Return the [X, Y] coordinate for the center point of the cell that contains the specified text.  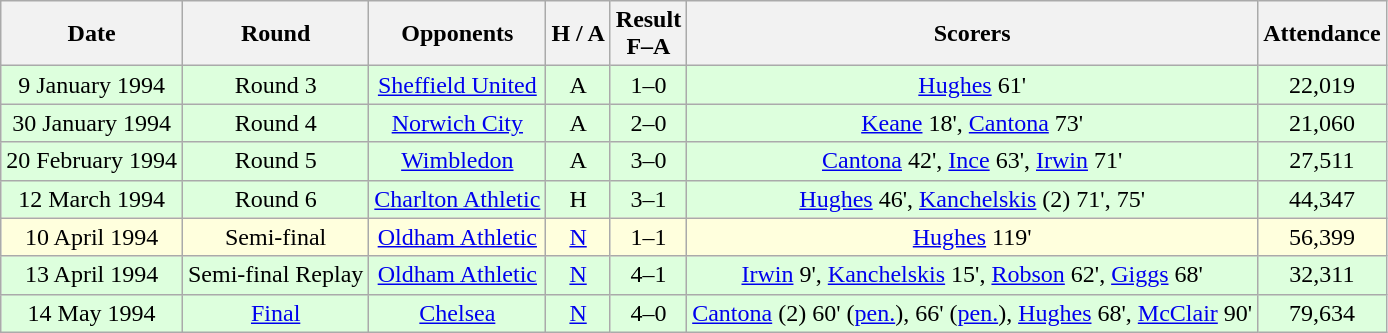
Round 6 [275, 199]
Norwich City [458, 123]
ResultF–A [648, 34]
Round 4 [275, 123]
Sheffield United [458, 85]
Opponents [458, 34]
Hughes 61' [972, 85]
22,019 [1322, 85]
14 May 1994 [92, 313]
Date [92, 34]
Semi-final [275, 237]
30 January 1994 [92, 123]
Round 3 [275, 85]
H [578, 199]
Scorers [972, 34]
21,060 [1322, 123]
Hughes 46', Kanchelskis (2) 71', 75' [972, 199]
32,311 [1322, 275]
13 April 1994 [92, 275]
Final [275, 313]
27,511 [1322, 161]
2–0 [648, 123]
Chelsea [458, 313]
3–0 [648, 161]
12 March 1994 [92, 199]
4–1 [648, 275]
4–0 [648, 313]
79,634 [1322, 313]
10 April 1994 [92, 237]
1–0 [648, 85]
Wimbledon [458, 161]
Cantona (2) 60' (pen.), 66' (pen.), Hughes 68', McClair 90' [972, 313]
56,399 [1322, 237]
Charlton Athletic [458, 199]
Attendance [1322, 34]
H / A [578, 34]
Round [275, 34]
3–1 [648, 199]
Round 5 [275, 161]
20 February 1994 [92, 161]
Irwin 9', Kanchelskis 15', Robson 62', Giggs 68' [972, 275]
1–1 [648, 237]
Semi-final Replay [275, 275]
Hughes 119' [972, 237]
9 January 1994 [92, 85]
Keane 18', Cantona 73' [972, 123]
44,347 [1322, 199]
Cantona 42', Ince 63', Irwin 71' [972, 161]
